Output the (x, y) coordinate of the center of the cell containing the given text.  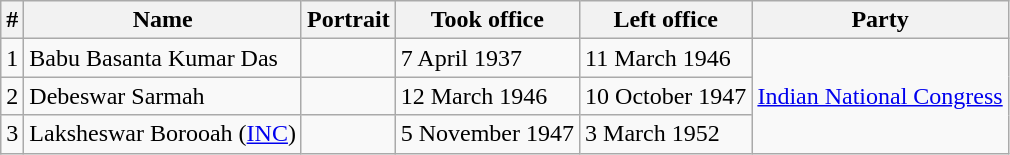
10 October 1947 (666, 96)
Indian National Congress (880, 96)
1 (12, 58)
Portrait (348, 20)
Left office (666, 20)
Debeswar Sarmah (163, 96)
Laksheswar Borooah (INC) (163, 134)
7 April 1937 (487, 58)
3 March 1952 (666, 134)
3 (12, 134)
Babu Basanta Kumar Das (163, 58)
11 March 1946 (666, 58)
2 (12, 96)
Took office (487, 20)
12 March 1946 (487, 96)
# (12, 20)
5 November 1947 (487, 134)
Name (163, 20)
Party (880, 20)
